For the text-containing cell, return its midpoint in (x, y) coordinate format. 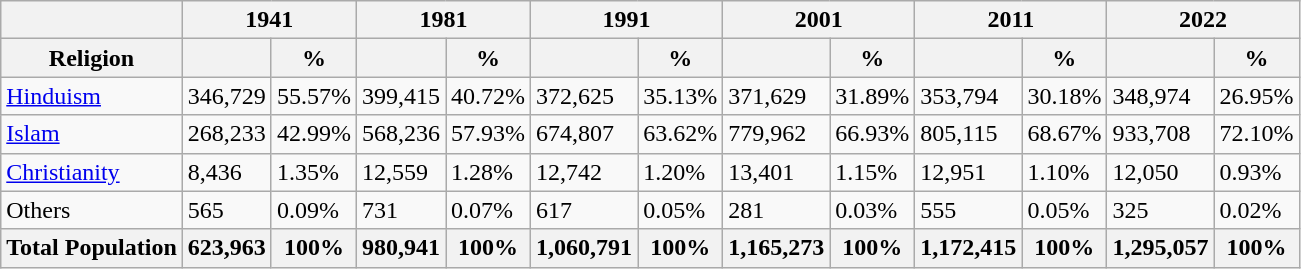
57.93% (488, 134)
555 (968, 210)
2011 (1011, 20)
0.09% (314, 210)
268,233 (226, 134)
1.35% (314, 172)
Hinduism (92, 96)
1.28% (488, 172)
353,794 (968, 96)
933,708 (1160, 134)
Christianity (92, 172)
1981 (443, 20)
55.57% (314, 96)
40.72% (488, 96)
348,974 (1160, 96)
1991 (627, 20)
0.03% (872, 210)
12,050 (1160, 172)
1,165,273 (776, 248)
30.18% (1064, 96)
1.10% (1064, 172)
66.93% (872, 134)
0.02% (1256, 210)
8,436 (226, 172)
35.13% (680, 96)
346,729 (226, 96)
2022 (1203, 20)
42.99% (314, 134)
0.07% (488, 210)
372,625 (584, 96)
68.67% (1064, 134)
63.62% (680, 134)
12,559 (400, 172)
31.89% (872, 96)
1,060,791 (584, 248)
13,401 (776, 172)
1941 (269, 20)
565 (226, 210)
2001 (819, 20)
Others (92, 210)
0.93% (1256, 172)
12,951 (968, 172)
371,629 (776, 96)
617 (584, 210)
805,115 (968, 134)
12,742 (584, 172)
325 (1160, 210)
1.15% (872, 172)
Islam (92, 134)
Total Population (92, 248)
731 (400, 210)
980,941 (400, 248)
568,236 (400, 134)
674,807 (584, 134)
779,962 (776, 134)
Religion (92, 58)
26.95% (1256, 96)
623,963 (226, 248)
1.20% (680, 172)
399,415 (400, 96)
72.10% (1256, 134)
1,172,415 (968, 248)
281 (776, 210)
1,295,057 (1160, 248)
